Locate the cell with the specified text and output its [X, Y] center coordinate. 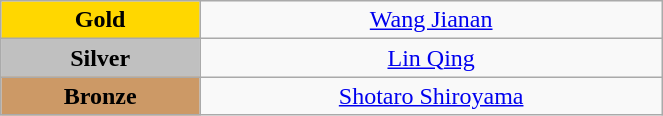
Shotaro Shiroyama [432, 96]
Lin Qing [432, 58]
Wang Jianan [432, 20]
Silver [100, 58]
Gold [100, 20]
Bronze [100, 96]
